From the cell containing the given text, extract its center point as [x, y] coordinate. 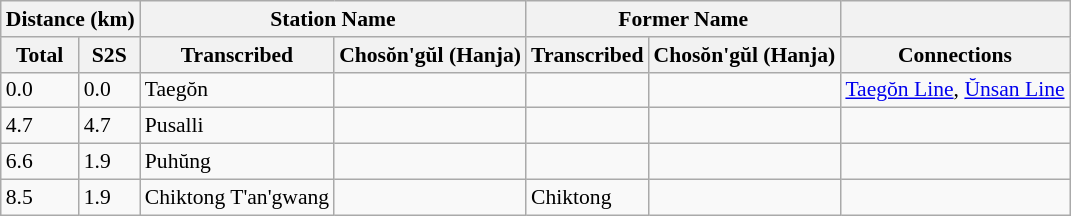
8.5 [40, 197]
Chiktong T'an'gwang [237, 197]
Former Name [683, 19]
Pusalli [237, 126]
Distance (km) [70, 19]
S2S [110, 55]
Taegŏn Line, Ŭnsan Line [954, 90]
Puhŭng [237, 162]
Connections [954, 55]
6.6 [40, 162]
Station Name [333, 19]
Chiktong [587, 197]
Total [40, 55]
Taegŏn [237, 90]
